Identify which cell holds the provided text, then report its (X, Y) central coordinate. 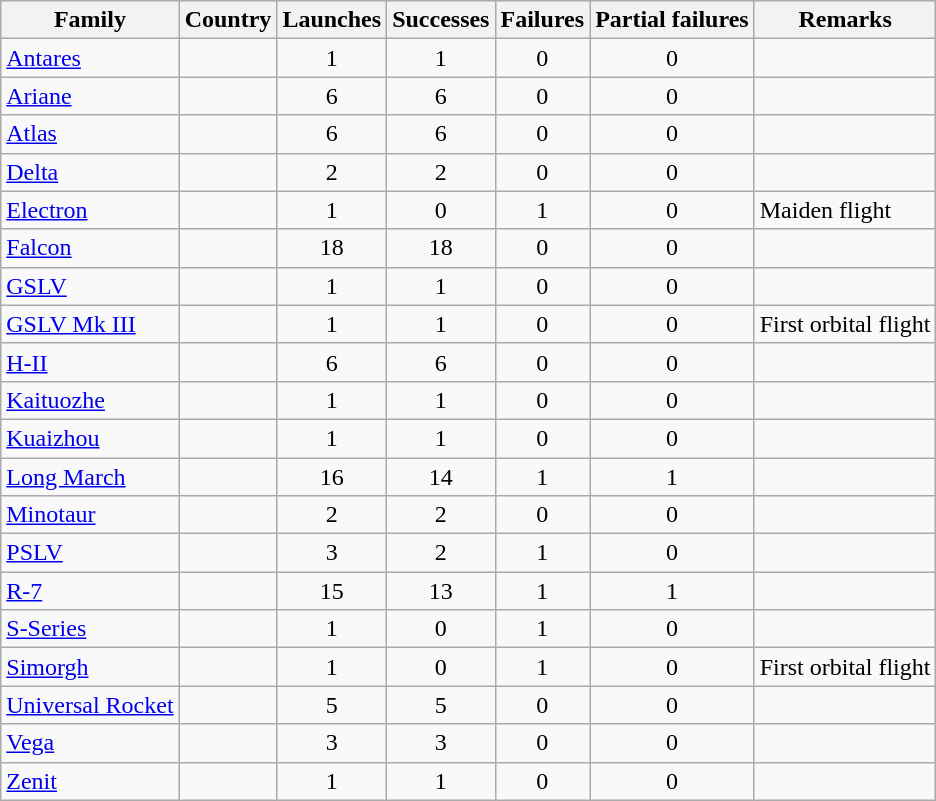
Minotaur (90, 515)
Vega (90, 743)
Universal Rocket (90, 705)
Electron (90, 210)
Kaituozhe (90, 400)
Partial failures (672, 20)
Kuaizhou (90, 438)
Zenit (90, 781)
GSLV Mk III (90, 324)
16 (332, 477)
Launches (332, 20)
GSLV (90, 286)
Successes (441, 20)
PSLV (90, 553)
15 (332, 591)
H-II (90, 362)
Delta (90, 172)
Atlas (90, 134)
Maiden flight (845, 210)
13 (441, 591)
Country (228, 20)
Failures (542, 20)
Simorgh (90, 667)
14 (441, 477)
Long March (90, 477)
Family (90, 20)
S-Series (90, 629)
R-7 (90, 591)
Falcon (90, 248)
Antares (90, 58)
Remarks (845, 20)
Ariane (90, 96)
